Scan for the cell matching the given text and deliver its [x, y] coordinate at center. 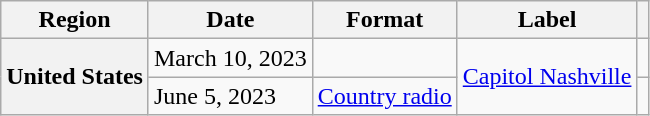
Capitol Nashville [547, 77]
Label [547, 20]
June 5, 2023 [230, 96]
United States [75, 77]
Date [230, 20]
Region [75, 20]
Country radio [384, 96]
Format [384, 20]
March 10, 2023 [230, 58]
